Return (x, y) of the center of cell containing provided text 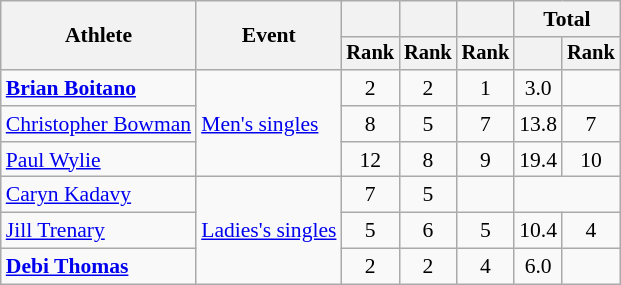
Brian Boitano (98, 88)
3.0 (538, 88)
Athlete (98, 36)
Debi Thomas (98, 267)
Paul Wylie (98, 160)
10.4 (538, 231)
Men's singles (268, 124)
Christopher Bowman (98, 124)
Event (268, 36)
10 (591, 160)
Caryn Kadavy (98, 195)
6.0 (538, 267)
13.8 (538, 124)
1 (486, 88)
19.4 (538, 160)
12 (370, 160)
Total (566, 19)
9 (486, 160)
Jill Trenary (98, 231)
Ladies's singles (268, 230)
6 (428, 231)
